Scan for the cell matching the given text and deliver its [x, y] coordinate at center. 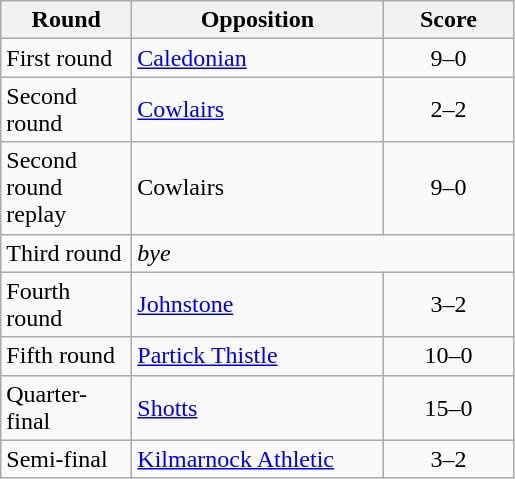
Caledonian [258, 58]
Second round [66, 110]
Fifth round [66, 356]
Kilmarnock Athletic [258, 459]
Quarter-final [66, 408]
Johnstone [258, 304]
Third round [66, 253]
Opposition [258, 20]
Semi-final [66, 459]
10–0 [448, 356]
Shotts [258, 408]
Score [448, 20]
Partick Thistle [258, 356]
Fourth round [66, 304]
15–0 [448, 408]
2–2 [448, 110]
First round [66, 58]
Round [66, 20]
bye [323, 253]
Second round replay [66, 188]
